From the cell containing the given text, extract its center point as (x, y) coordinate. 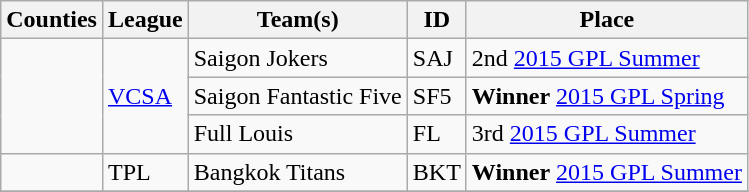
League (145, 20)
Place (606, 20)
VCSA (145, 96)
SF5 (436, 96)
Saigon Jokers (298, 58)
ID (436, 20)
FL (436, 134)
Bangkok Titans (298, 172)
Team(s) (298, 20)
TPL (145, 172)
Saigon Fantastic Five (298, 96)
Full Louis (298, 134)
Winner 2015 GPL Summer (606, 172)
2nd 2015 GPL Summer (606, 58)
Winner 2015 GPL Spring (606, 96)
SAJ (436, 58)
3rd 2015 GPL Summer (606, 134)
Counties (52, 20)
BKT (436, 172)
